From the cell containing the given text, extract its center point as (x, y) coordinate. 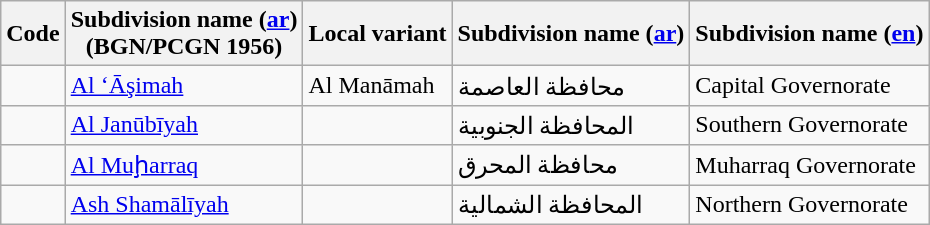
Code (33, 34)
Southern Governorate (810, 125)
Al ‘Āşimah (184, 86)
محافظة المحرق (571, 165)
Ash Shamālīyah (184, 204)
Capital Governorate (810, 86)
المحافظة الشمالية (571, 204)
Northern Governorate (810, 204)
محافظة العاصمة (571, 86)
Subdivision name (ar) (571, 34)
المحافظة الجنوبية (571, 125)
Subdivision name (en) (810, 34)
Al Muḩarraq (184, 165)
Muharraq Governorate (810, 165)
Local variant (378, 34)
Al Manāmah (378, 86)
Subdivision name (ar)(BGN/PCGN 1956) (184, 34)
Al Janūbīyah (184, 125)
